Capture the cell that displays the provided text and extract its [X, Y] central coordinate. 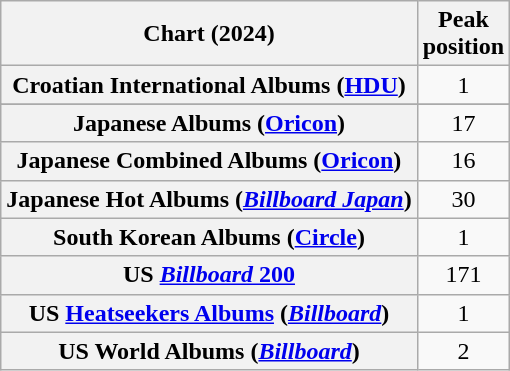
Chart (2024) [209, 34]
16 [463, 161]
Croatian International Albums (HDU) [209, 85]
US Billboard 200 [209, 275]
US Heatseekers Albums (Billboard) [209, 313]
30 [463, 199]
17 [463, 123]
171 [463, 275]
Japanese Combined Albums (Oricon) [209, 161]
South Korean Albums (Circle) [209, 237]
US World Albums (Billboard) [209, 351]
Peakposition [463, 34]
Japanese Albums (Oricon) [209, 123]
2 [463, 351]
Japanese Hot Albums (Billboard Japan) [209, 199]
